Pinpoint the cell where the given text exists, returning its (x, y) midpoint coordinate. 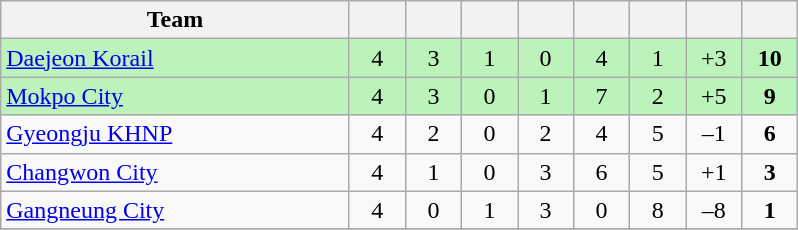
Daejeon Korail (176, 58)
Gyeongju KHNP (176, 134)
+3 (714, 58)
9 (770, 96)
+5 (714, 96)
Changwon City (176, 172)
–1 (714, 134)
7 (602, 96)
–8 (714, 210)
+1 (714, 172)
8 (658, 210)
Mokpo City (176, 96)
Team (176, 20)
10 (770, 58)
Gangneung City (176, 210)
